Pinpoint the cell where the given text exists, returning its [X, Y] midpoint coordinate. 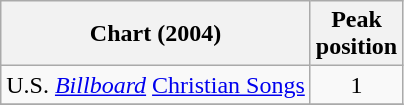
1 [356, 85]
U.S. Billboard Christian Songs [156, 85]
Chart (2004) [156, 34]
Peakposition [356, 34]
